Find where the given text appears and provide that cell's center as (X, Y) coordinate. 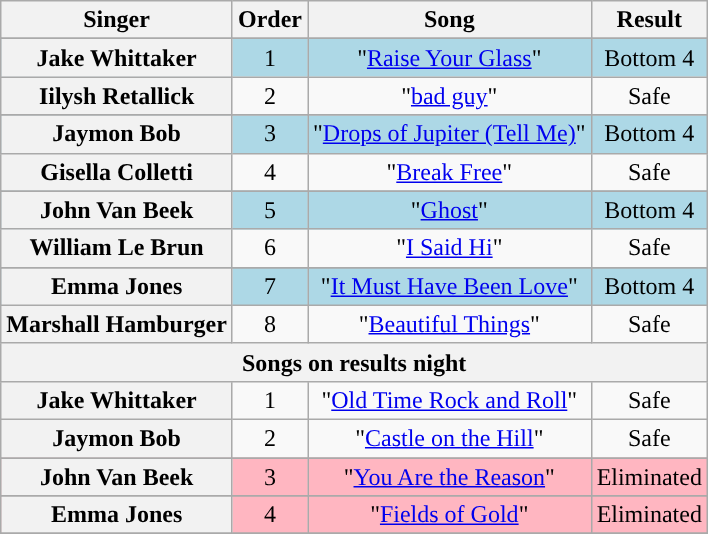
"I Said Hi" (450, 248)
"You Are the Reason" (450, 477)
8 (270, 324)
"Fields of Gold" (450, 515)
"Drops of Jupiter (Tell Me)" (450, 134)
Songs on results night (354, 362)
"Break Free" (450, 172)
Marshall Hamburger (117, 324)
"bad guy" (450, 96)
"Ghost" (450, 210)
Order (270, 20)
Gisella Colletti (117, 172)
7 (270, 286)
"Old Time Rock and Roll" (450, 400)
Iilysh Retallick (117, 96)
"Beautiful Things" (450, 324)
Singer (117, 20)
"Castle on the Hill" (450, 438)
"Raise Your Glass" (450, 58)
"It Must Have Been Love" (450, 286)
William Le Brun (117, 248)
6 (270, 248)
Song (450, 20)
5 (270, 210)
Result (649, 20)
